Detect which cell encompasses the target text, then output its (x, y) center coordinate. 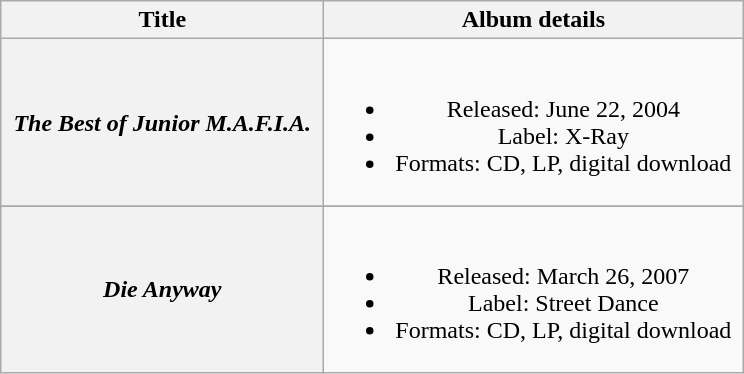
Die Anyway (162, 290)
Released: March 26, 2007Label: Street DanceFormats: CD, LP, digital download (534, 290)
Album details (534, 20)
The Best of Junior M.A.F.I.A. (162, 122)
Released: June 22, 2004Label: X-RayFormats: CD, LP, digital download (534, 122)
Title (162, 20)
